Extract the [X, Y] coordinate from the center of the cell holding the provided text.  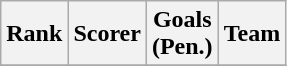
Scorer [108, 34]
Rank [34, 34]
Goals(Pen.) [182, 34]
Team [252, 34]
